Pinpoint the cell where the given text exists, returning its [X, Y] midpoint coordinate. 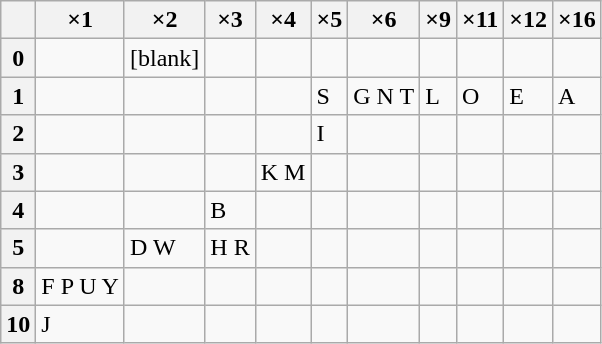
K M [283, 172]
×16 [578, 20]
G N T [384, 96]
L [438, 96]
10 [18, 324]
O [480, 96]
8 [18, 286]
4 [18, 210]
1 [18, 96]
×12 [528, 20]
D W [164, 248]
J [80, 324]
E [528, 96]
[blank] [164, 58]
A [578, 96]
0 [18, 58]
×4 [283, 20]
×6 [384, 20]
S [330, 96]
×2 [164, 20]
×9 [438, 20]
×11 [480, 20]
H R [230, 248]
3 [18, 172]
×5 [330, 20]
×1 [80, 20]
2 [18, 134]
×3 [230, 20]
F P U Y [80, 286]
5 [18, 248]
I [330, 134]
B [230, 210]
